Locate the cell with the specified text and output its [x, y] center coordinate. 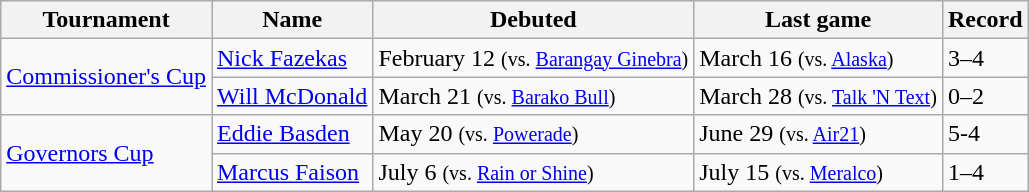
Will McDonald [292, 96]
1–4 [985, 172]
Record [985, 20]
March 16 (vs. Alaska) [818, 58]
5-4 [985, 134]
July 6 (vs. Rain or Shine) [534, 172]
June 29 (vs. Air21) [818, 134]
Governors Cup [106, 153]
Nick Fazekas [292, 58]
March 28 (vs. Talk 'N Text) [818, 96]
Tournament [106, 20]
Name [292, 20]
July 15 (vs. Meralco) [818, 172]
February 12 (vs. Barangay Ginebra) [534, 58]
0–2 [985, 96]
Marcus Faison [292, 172]
Last game [818, 20]
Debuted [534, 20]
May 20 (vs. Powerade) [534, 134]
Commissioner's Cup [106, 77]
March 21 (vs. Barako Bull) [534, 96]
3–4 [985, 58]
Eddie Basden [292, 134]
